From the cell containing the given text, extract its center point as (x, y) coordinate. 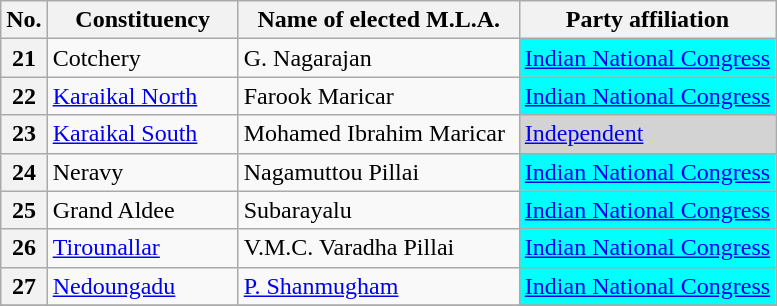
23 (24, 134)
Nedoungadu (142, 286)
No. (24, 20)
Name of elected M.L.A. (378, 20)
Nagamuttou Pillai (378, 172)
Karaikal North (142, 96)
26 (24, 248)
Party affiliation (647, 20)
Karaikal South (142, 134)
V.M.C. Varadha Pillai (378, 248)
Neravy (142, 172)
Mohamed Ibrahim Maricar (378, 134)
Farook Maricar (378, 96)
24 (24, 172)
Grand Aldee (142, 210)
G. Nagarajan (378, 58)
21 (24, 58)
Tirounallar (142, 248)
22 (24, 96)
27 (24, 286)
P. Shanmugham (378, 286)
Cotchery (142, 58)
Constituency (142, 20)
25 (24, 210)
Independent (647, 134)
Subarayalu (378, 210)
